Find where the given text appears and provide that cell's center as (X, Y) coordinate. 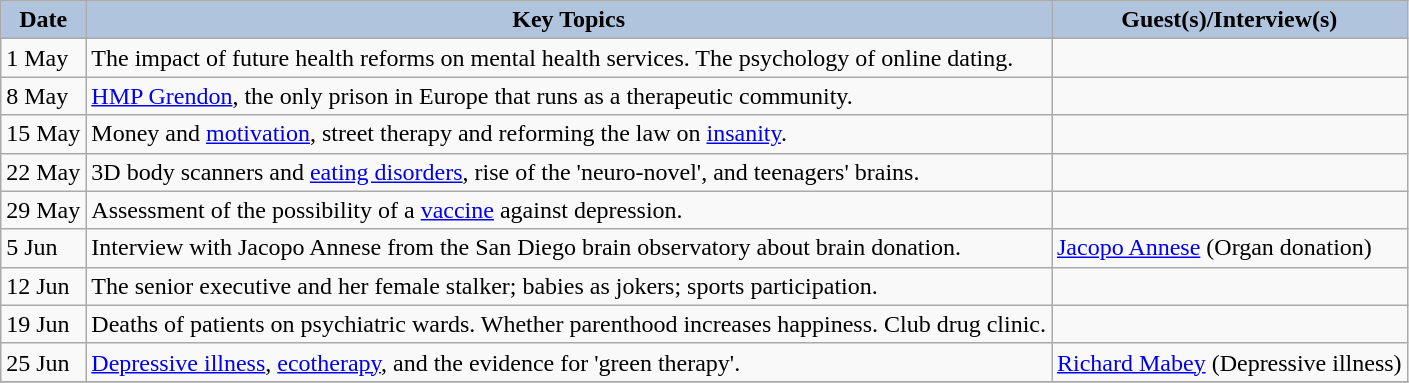
Date (44, 20)
25 Jun (44, 362)
Assessment of the possibility of a vaccine against depression. (569, 210)
Deaths of patients on psychiatric wards. Whether parenthood increases happiness. Club drug clinic. (569, 324)
The impact of future health reforms on mental health services. The psychology of online dating. (569, 58)
1 May (44, 58)
12 Jun (44, 286)
8 May (44, 96)
Interview with Jacopo Annese from the San Diego brain observatory about brain donation. (569, 248)
5 Jun (44, 248)
29 May (44, 210)
22 May (44, 172)
HMP Grendon, the only prison in Europe that runs as a therapeutic community. (569, 96)
3D body scanners and eating disorders, rise of the 'neuro-novel', and teenagers' brains. (569, 172)
Depressive illness, ecotherapy, and the evidence for 'green therapy'. (569, 362)
Guest(s)/Interview(s) (1230, 20)
Jacopo Annese (Organ donation) (1230, 248)
Money and motivation, street therapy and reforming the law on insanity. (569, 134)
19 Jun (44, 324)
Richard Mabey (Depressive illness) (1230, 362)
Key Topics (569, 20)
The senior executive and her female stalker; babies as jokers; sports participation. (569, 286)
15 May (44, 134)
